Scan for the cell matching the given text and deliver its [X, Y] coordinate at center. 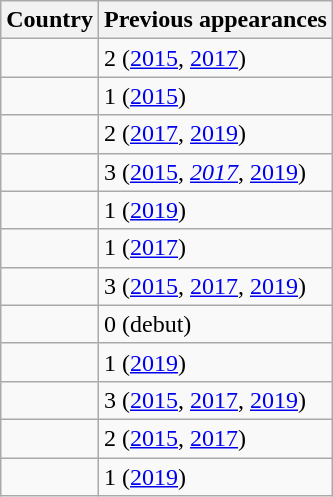
Country [50, 20]
1 (2017) [215, 248]
2 (2017, 2019) [215, 134]
Previous appearances [215, 20]
1 (2015) [215, 96]
0 (debut) [215, 324]
